Find where the given text appears and provide that cell's center as (x, y) coordinate. 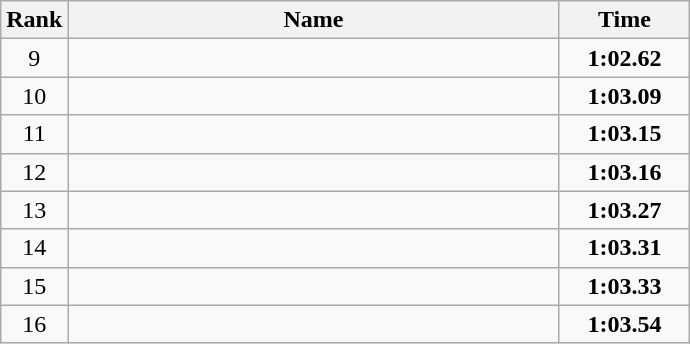
11 (34, 134)
Name (314, 20)
1:03.54 (624, 324)
16 (34, 324)
14 (34, 248)
1:03.09 (624, 96)
Rank (34, 20)
1:02.62 (624, 58)
9 (34, 58)
1:03.31 (624, 248)
10 (34, 96)
12 (34, 172)
13 (34, 210)
1:03.27 (624, 210)
1:03.33 (624, 286)
1:03.15 (624, 134)
1:03.16 (624, 172)
Time (624, 20)
15 (34, 286)
